Provide the (x, y) coordinate of the cell's center where the given text is located.  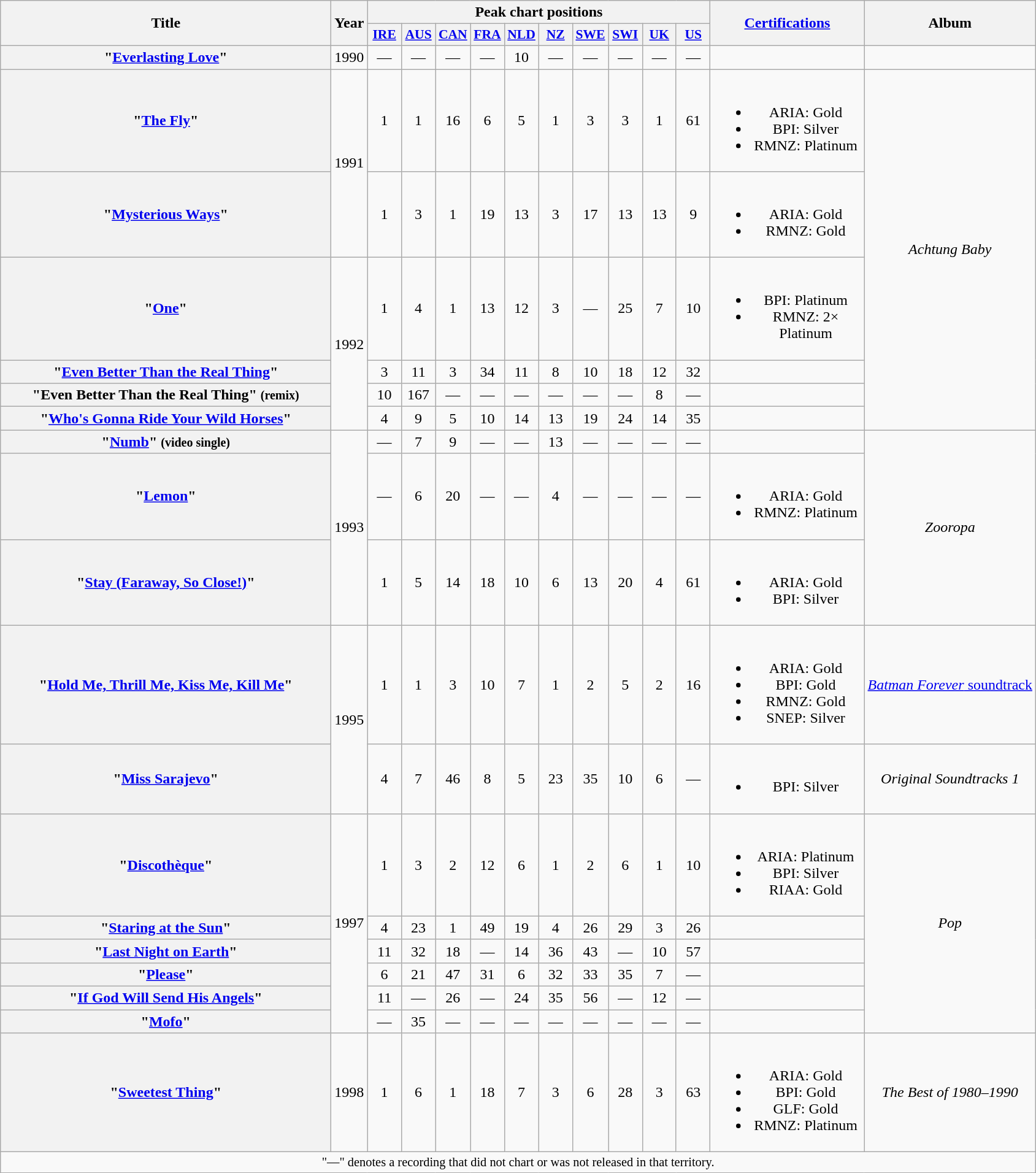
SWI (626, 35)
46 (453, 779)
Batman Forever soundtrack (950, 685)
57 (693, 951)
167 (418, 395)
"Hold Me, Thrill Me, Kiss Me, Kill Me" (166, 685)
ARIA: GoldRMNZ: Gold (788, 215)
ARIA: GoldBPI: GoldGLF: GoldRMNZ: Platinum (788, 1093)
"If God Will Send His Angels" (166, 998)
IRE (384, 35)
BPI: Silver (788, 779)
CAN (453, 35)
"Staring at the Sun" (166, 928)
SWE (590, 35)
UK (659, 35)
1993 (350, 528)
1998 (350, 1093)
28 (626, 1093)
The Best of 1980–1990 (950, 1093)
34 (487, 372)
1995 (350, 719)
"Miss Sarajevo" (166, 779)
31 (487, 974)
49 (487, 928)
56 (590, 998)
BPI: PlatinumRMNZ: 2× Platinum (788, 309)
"Numb" (video single) (166, 442)
NLD (521, 35)
1991 (350, 163)
"Everlasting Love" (166, 57)
ARIA: PlatinumBPI: SilverRIAA: Gold (788, 865)
Certifications (788, 23)
36 (556, 951)
FRA (487, 35)
ARIA: GoldBPI: GoldRMNZ: GoldSNEP: Silver (788, 685)
Album (950, 23)
"The Fly" (166, 120)
25 (626, 309)
"Lemon" (166, 496)
US (693, 35)
ARIA: GoldBPI: SilverRMNZ: Platinum (788, 120)
Achtung Baby (950, 249)
"Mysterious Ways" (166, 215)
17 (590, 215)
"Mofo" (166, 1021)
1992 (350, 344)
Zooropa (950, 528)
Pop (950, 923)
29 (626, 928)
"One" (166, 309)
47 (453, 974)
"Please" (166, 974)
63 (693, 1093)
NZ (556, 35)
21 (418, 974)
33 (590, 974)
"Even Better Than the Real Thing" (166, 372)
Original Soundtracks 1 (950, 779)
"Stay (Faraway, So Close!)" (166, 582)
Year (350, 23)
Title (166, 23)
ARIA: GoldRMNZ: Platinum (788, 496)
"Even Better Than the Real Thing" (remix) (166, 395)
Peak chart positions (539, 12)
ARIA: GoldBPI: Silver (788, 582)
"Last Night on Earth" (166, 951)
1997 (350, 923)
1990 (350, 57)
AUS (418, 35)
"Discothèque" (166, 865)
"Who's Gonna Ride Your Wild Horses" (166, 418)
"Sweetest Thing" (166, 1093)
"—" denotes a recording that did not chart or was not released in that territory. (518, 1163)
43 (590, 951)
